Return (x, y) of the center of cell containing provided text 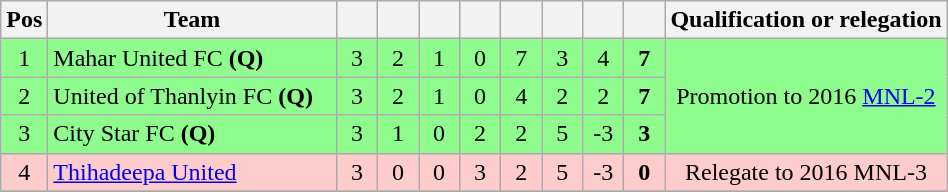
Team (192, 20)
Relegate to 2016 MNL-3 (806, 172)
Thihadeepa United (192, 172)
City Star FC (Q) (192, 134)
Qualification or relegation (806, 20)
United of Thanlyin FC (Q) (192, 96)
Mahar United FC (Q) (192, 58)
Pos (24, 20)
Promotion to 2016 MNL-2 (806, 96)
